Identify which cell holds the provided text, then report its [x, y] central coordinate. 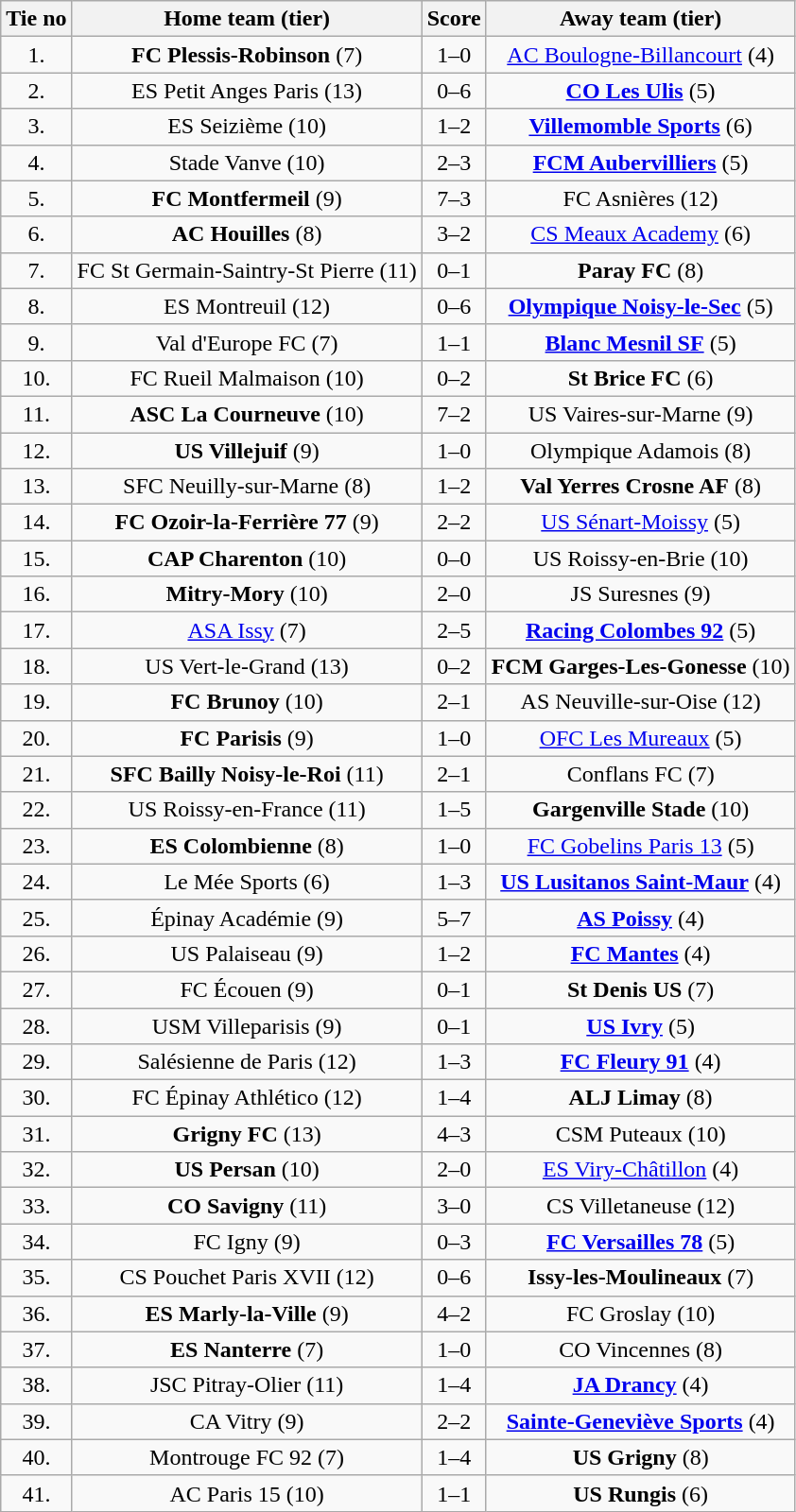
Épinay Académie (9) [247, 918]
Villemomble Sports (6) [641, 127]
26. [36, 954]
38. [36, 1385]
32. [36, 1170]
5. [36, 198]
15. [36, 558]
JSC Pitray-Olier (11) [247, 1385]
FC Épinay Athlético (12) [247, 1098]
3. [36, 127]
ES Marly-la-Ville (9) [247, 1314]
CA Vitry (9) [247, 1421]
30. [36, 1098]
JA Drancy (4) [641, 1385]
FC Versailles 78 (5) [641, 1242]
FC Plessis-Robinson (7) [247, 55]
Gargenville Stade (10) [641, 810]
1–5 [454, 810]
Mitry-Mory (10) [247, 594]
2. [36, 91]
Olympique Adamois (8) [641, 451]
2–3 [454, 163]
AC Paris 15 (10) [247, 1493]
Home team (tier) [247, 19]
31. [36, 1134]
CO Les Ulis (5) [641, 91]
1. [36, 55]
21. [36, 774]
ES Viry-Châtillon (4) [641, 1170]
41. [36, 1493]
CAP Charenton (10) [247, 558]
ES Montreuil (12) [247, 306]
12. [36, 451]
FC Brunoy (10) [247, 702]
St Denis US (7) [641, 989]
34. [36, 1242]
29. [36, 1062]
28. [36, 1025]
St Brice FC (6) [641, 378]
FCM Aubervilliers (5) [641, 163]
Le Mée Sports (6) [247, 882]
FCM Garges-Les-Gonesse (10) [641, 666]
22. [36, 810]
Conflans FC (7) [641, 774]
FC Ozoir-la-Ferrière 77 (9) [247, 523]
JS Suresnes (9) [641, 594]
US Rungis (6) [641, 1493]
25. [36, 918]
2–5 [454, 630]
Blanc Mesnil SF (5) [641, 342]
AS Neuville-sur-Oise (12) [641, 702]
Score [454, 19]
ASA Issy (7) [247, 630]
CSM Puteaux (10) [641, 1134]
US Roissy-en-Brie (10) [641, 558]
CS Villetaneuse (12) [641, 1206]
US Sénart-Moissy (5) [641, 523]
4. [36, 163]
CO Vincennes (8) [641, 1349]
ASC La Courneuve (10) [247, 414]
US Vert-le-Grand (13) [247, 666]
27. [36, 989]
Paray FC (8) [641, 270]
CS Meaux Academy (6) [641, 234]
ES Seizième (10) [247, 127]
FC Gobelins Paris 13 (5) [641, 846]
17. [36, 630]
FC Igny (9) [247, 1242]
24. [36, 882]
5–7 [454, 918]
FC Rueil Malmaison (10) [247, 378]
3–2 [454, 234]
Salésienne de Paris (12) [247, 1062]
ES Colombienne (8) [247, 846]
AS Poissy (4) [641, 918]
OFC Les Mureaux (5) [641, 738]
US Roissy-en-France (11) [247, 810]
9. [36, 342]
CO Savigny (11) [247, 1206]
FC Montfermeil (9) [247, 198]
US Ivry (5) [641, 1025]
20. [36, 738]
FC Fleury 91 (4) [641, 1062]
AC Boulogne-Billancourt (4) [641, 55]
4–3 [454, 1134]
CS Pouchet Paris XVII (12) [247, 1278]
USM Villeparisis (9) [247, 1025]
ES Nanterre (7) [247, 1349]
39. [36, 1421]
SFC Bailly Noisy-le-Roi (11) [247, 774]
Stade Vanve (10) [247, 163]
10. [36, 378]
Sainte-Geneviève Sports (4) [641, 1421]
33. [36, 1206]
7–2 [454, 414]
US Palaiseau (9) [247, 954]
19. [36, 702]
US Grigny (8) [641, 1457]
40. [36, 1457]
ES Petit Anges Paris (13) [247, 91]
FC Mantes (4) [641, 954]
18. [36, 666]
AC Houilles (8) [247, 234]
US Vaires-sur-Marne (9) [641, 414]
FC Écouen (9) [247, 989]
6. [36, 234]
13. [36, 487]
US Villejuif (9) [247, 451]
FC Parisis (9) [247, 738]
Val d'Europe FC (7) [247, 342]
Away team (tier) [641, 19]
7. [36, 270]
US Lusitanos Saint-Maur (4) [641, 882]
Grigny FC (13) [247, 1134]
35. [36, 1278]
0–0 [454, 558]
4–2 [454, 1314]
ALJ Limay (8) [641, 1098]
FC St Germain-Saintry-St Pierre (11) [247, 270]
SFC Neuilly-sur-Marne (8) [247, 487]
Issy-les-Moulineaux (7) [641, 1278]
36. [36, 1314]
7–3 [454, 198]
8. [36, 306]
FC Groslay (10) [641, 1314]
37. [36, 1349]
FC Asnières (12) [641, 198]
Val Yerres Crosne AF (8) [641, 487]
Olympique Noisy-le-Sec (5) [641, 306]
23. [36, 846]
Tie no [36, 19]
11. [36, 414]
3–0 [454, 1206]
0–3 [454, 1242]
16. [36, 594]
Montrouge FC 92 (7) [247, 1457]
Racing Colombes 92 (5) [641, 630]
14. [36, 523]
US Persan (10) [247, 1170]
